Detect which cell encompasses the target text, then output its (x, y) center coordinate. 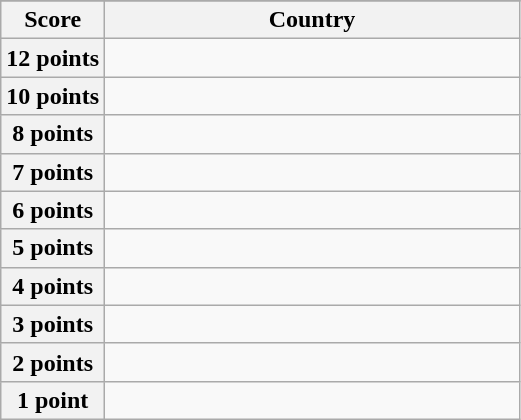
6 points (53, 210)
8 points (53, 134)
5 points (53, 248)
1 point (53, 400)
4 points (53, 286)
7 points (53, 172)
2 points (53, 362)
10 points (53, 96)
Country (312, 20)
3 points (53, 324)
Score (53, 20)
12 points (53, 58)
